Scan for the cell matching the given text and deliver its (x, y) coordinate at center. 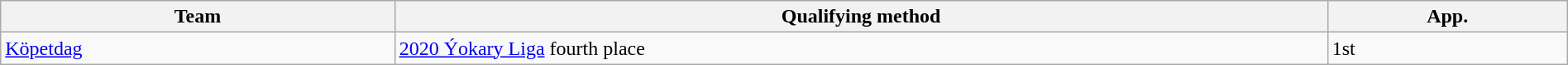
2020 Ýokary Liga fourth place (861, 48)
App. (1447, 17)
1st (1447, 48)
Team (198, 17)
Köpetdag (198, 48)
Qualifying method (861, 17)
